Identify which cell holds the provided text, then report its [X, Y] central coordinate. 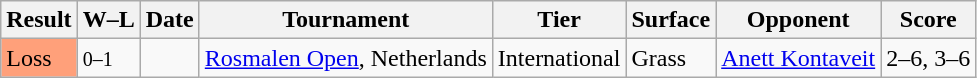
Anett Kontaveit [798, 58]
Surface [671, 20]
W–L [108, 20]
Result [39, 20]
Loss [39, 58]
International [559, 58]
Rosmalen Open, Netherlands [346, 58]
Grass [671, 58]
Score [928, 20]
Tournament [346, 20]
2–6, 3–6 [928, 58]
0–1 [108, 58]
Opponent [798, 20]
Tier [559, 20]
Date [170, 20]
